For the text-containing cell, return its midpoint in (X, Y) coordinate format. 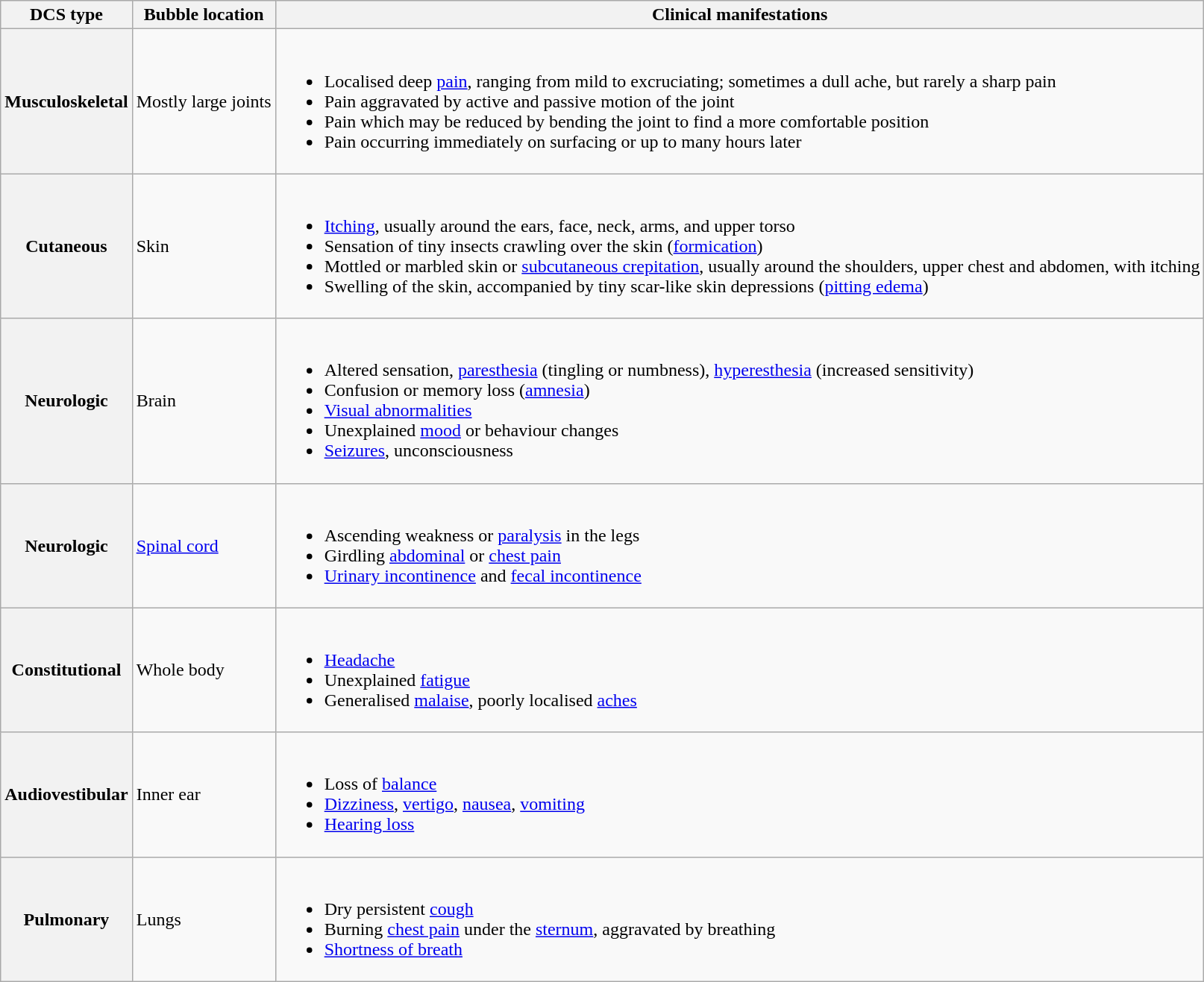
Inner ear (204, 795)
Dry persistent coughBurning chest pain under the sternum, aggravated by breathingShortness of breath (740, 919)
Skin (204, 246)
Constitutional (66, 670)
Whole body (204, 670)
Bubble location (204, 15)
Spinal cord (204, 546)
Cutaneous (66, 246)
Lungs (204, 919)
Brain (204, 401)
Ascending weakness or paralysis in the legsGirdling abdominal or chest painUrinary incontinence and fecal incontinence (740, 546)
Musculoskeletal (66, 101)
HeadacheUnexplained fatigueGeneralised malaise, poorly localised aches (740, 670)
Clinical manifestations (740, 15)
Pulmonary (66, 919)
Loss of balanceDizziness, vertigo, nausea, vomitingHearing loss (740, 795)
Audiovestibular (66, 795)
Mostly large joints (204, 101)
DCS type (66, 15)
